Provide the [x, y] coordinate of the cell's center where the given text is located.  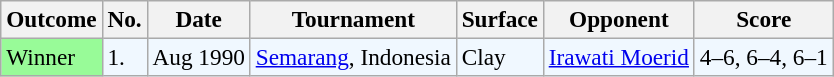
No. [124, 19]
Irawati Moerid [618, 57]
Date [198, 19]
Aug 1990 [198, 57]
Surface [500, 19]
1. [124, 57]
Semarang, Indonesia [353, 57]
Tournament [353, 19]
Score [764, 19]
Clay [500, 57]
Opponent [618, 19]
Winner [52, 57]
Outcome [52, 19]
4–6, 6–4, 6–1 [764, 57]
